Scan for the cell matching the given text and deliver its (X, Y) coordinate at center. 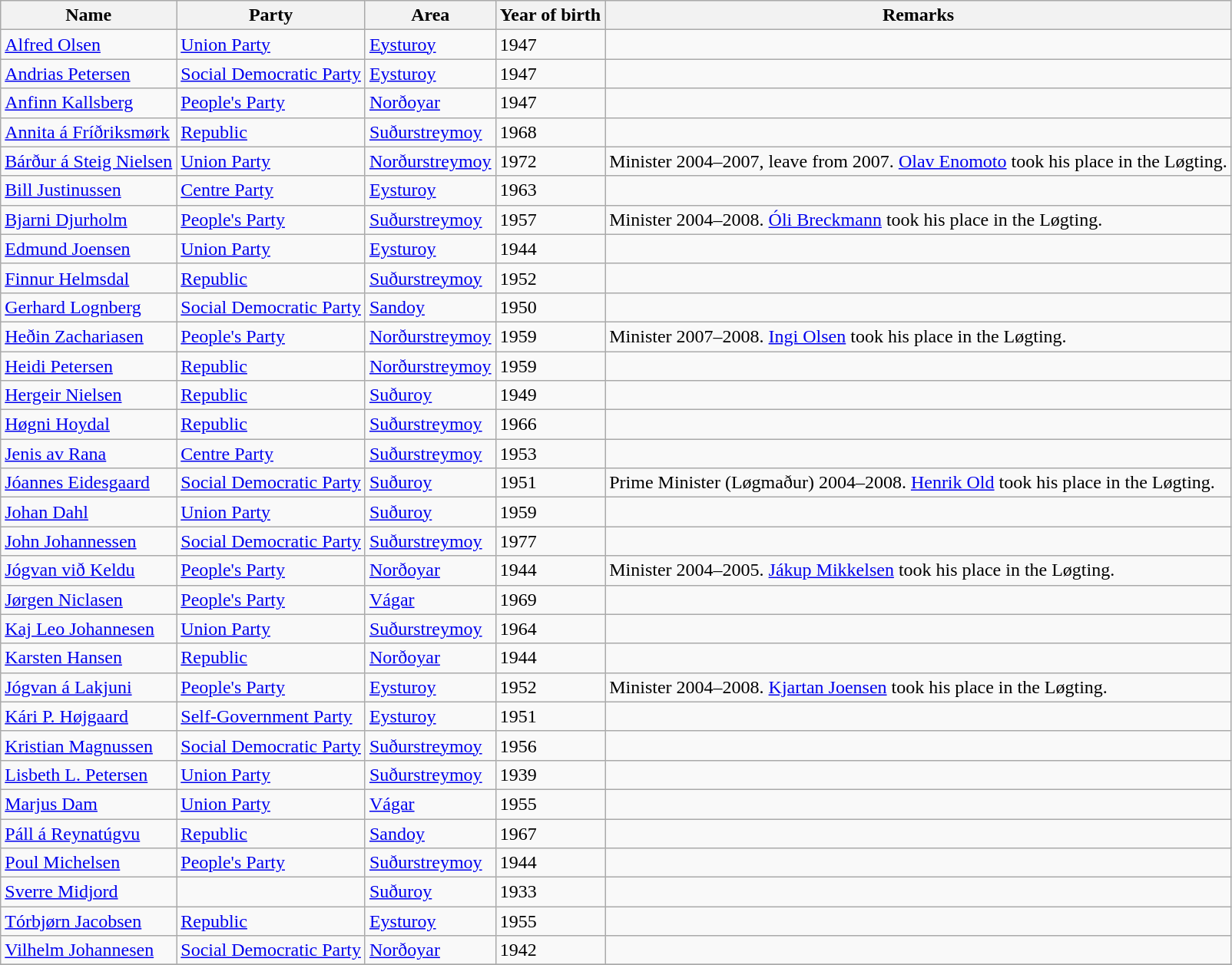
1933 (550, 892)
Minister 2004–2007, leave from 2007. Olav Enomoto took his place in the Løgting. (919, 161)
1956 (550, 745)
Year of birth (550, 15)
1969 (550, 600)
Minister 2004–2008. Óli Breckmann took his place in the Løgting. (919, 220)
Heðin Zachariasen (89, 336)
Annita á Fríðriksmørk (89, 132)
Jógvan við Keldu (89, 570)
Area (430, 15)
Bárður á Steig Nielsen (89, 161)
1949 (550, 395)
Lisbeth L. Petersen (89, 775)
Kaj Leo Johannesen (89, 629)
Marjus Dam (89, 804)
Minister 2007–2008. Ingi Olsen took his place in the Løgting. (919, 336)
Hergeir Nielsen (89, 395)
Sverre Midjord (89, 892)
Remarks (919, 15)
1953 (550, 454)
1950 (550, 307)
Gerhard Lognberg (89, 307)
Self-Government Party (271, 716)
Jóannes Eidesgaard (89, 483)
Anfinn Kallsberg (89, 103)
Jenis av Rana (89, 454)
Johan Dahl (89, 512)
Karsten Hansen (89, 658)
Edmund Joensen (89, 249)
1972 (550, 161)
Minister 2004–2008. Kjartan Joensen took his place in the Løgting. (919, 687)
1939 (550, 775)
Jógvan á Lakjuni (89, 687)
Finnur Helmsdal (89, 278)
Name (89, 15)
John Johannessen (89, 541)
Kristian Magnussen (89, 745)
1963 (550, 190)
Poul Michelsen (89, 863)
1968 (550, 132)
Vilhelm Johannesen (89, 950)
Kári P. Højgaard (89, 716)
Páll á Reynatúgvu (89, 833)
Prime Minister (Løgmaður) 2004–2008. Henrik Old took his place in the Løgting. (919, 483)
Bjarni Djurholm (89, 220)
Jørgen Niclasen (89, 600)
1942 (550, 950)
Tórbjørn Jacobsen (89, 921)
Party (271, 15)
Bill Justinussen (89, 190)
Heidi Petersen (89, 366)
Minister 2004–2005. Jákup Mikkelsen took his place in the Løgting. (919, 570)
Høgni Hoydal (89, 425)
1967 (550, 833)
1964 (550, 629)
1977 (550, 541)
Alfred Olsen (89, 45)
1957 (550, 220)
Andrias Petersen (89, 74)
1966 (550, 425)
